For the text-containing cell, return its midpoint in (x, y) coordinate format. 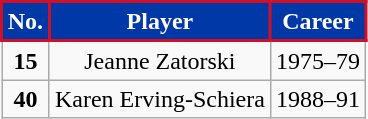
Karen Erving-Schiera (160, 99)
1988–91 (318, 99)
1975–79 (318, 60)
Career (318, 22)
15 (26, 60)
Jeanne Zatorski (160, 60)
No. (26, 22)
Player (160, 22)
40 (26, 99)
